Pinpoint the cell where the given text exists, returning its (x, y) midpoint coordinate. 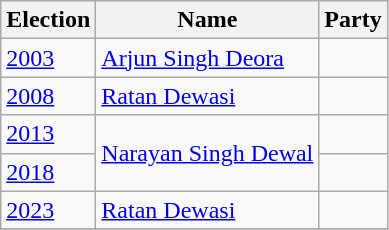
Name (208, 20)
2013 (48, 134)
Narayan Singh Dewal (208, 153)
2003 (48, 58)
2023 (48, 210)
Arjun Singh Deora (208, 58)
Party (353, 20)
2018 (48, 172)
Election (48, 20)
2008 (48, 96)
